Detect which cell encompasses the target text, then output its (X, Y) center coordinate. 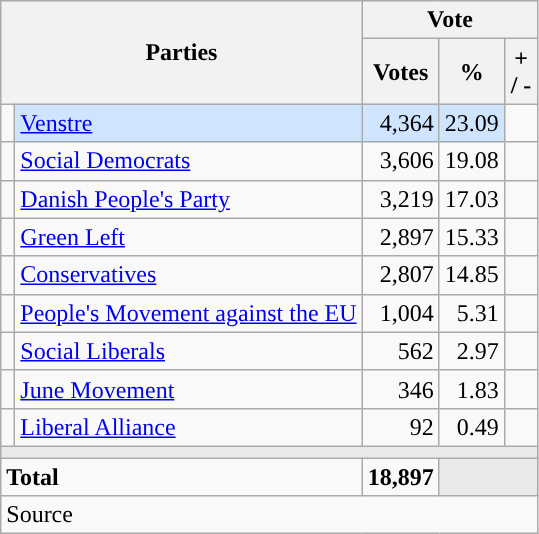
346 (400, 389)
People's Movement against the EU (188, 313)
2,807 (400, 275)
June Movement (188, 389)
23.09 (472, 123)
14.85 (472, 275)
19.08 (472, 161)
92 (400, 427)
Venstre (188, 123)
Social Democrats (188, 161)
Vote (450, 20)
1.83 (472, 389)
Green Left (188, 237)
18,897 (400, 477)
Social Liberals (188, 351)
5.31 (472, 313)
% (472, 72)
1,004 (400, 313)
0.49 (472, 427)
17.03 (472, 199)
3,219 (400, 199)
2,897 (400, 237)
15.33 (472, 237)
Source (270, 515)
Parties (182, 52)
2.97 (472, 351)
+ / - (521, 72)
Danish People's Party (188, 199)
Conservatives (188, 275)
Liberal Alliance (188, 427)
Votes (400, 72)
562 (400, 351)
4,364 (400, 123)
Total (182, 477)
3,606 (400, 161)
